For the text-containing cell, return its midpoint in (X, Y) coordinate format. 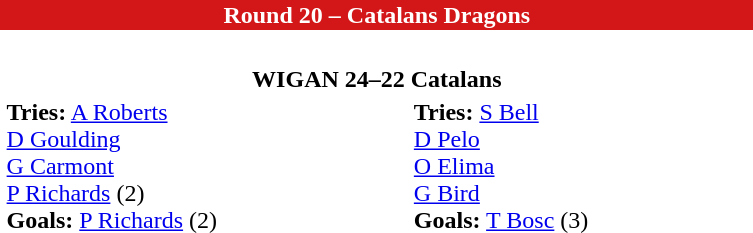
WIGAN 24–22 Catalans (376, 79)
Round 20 – Catalans Dragons (377, 15)
